Extract the [x, y] coordinate from the center of the cell holding the provided text.  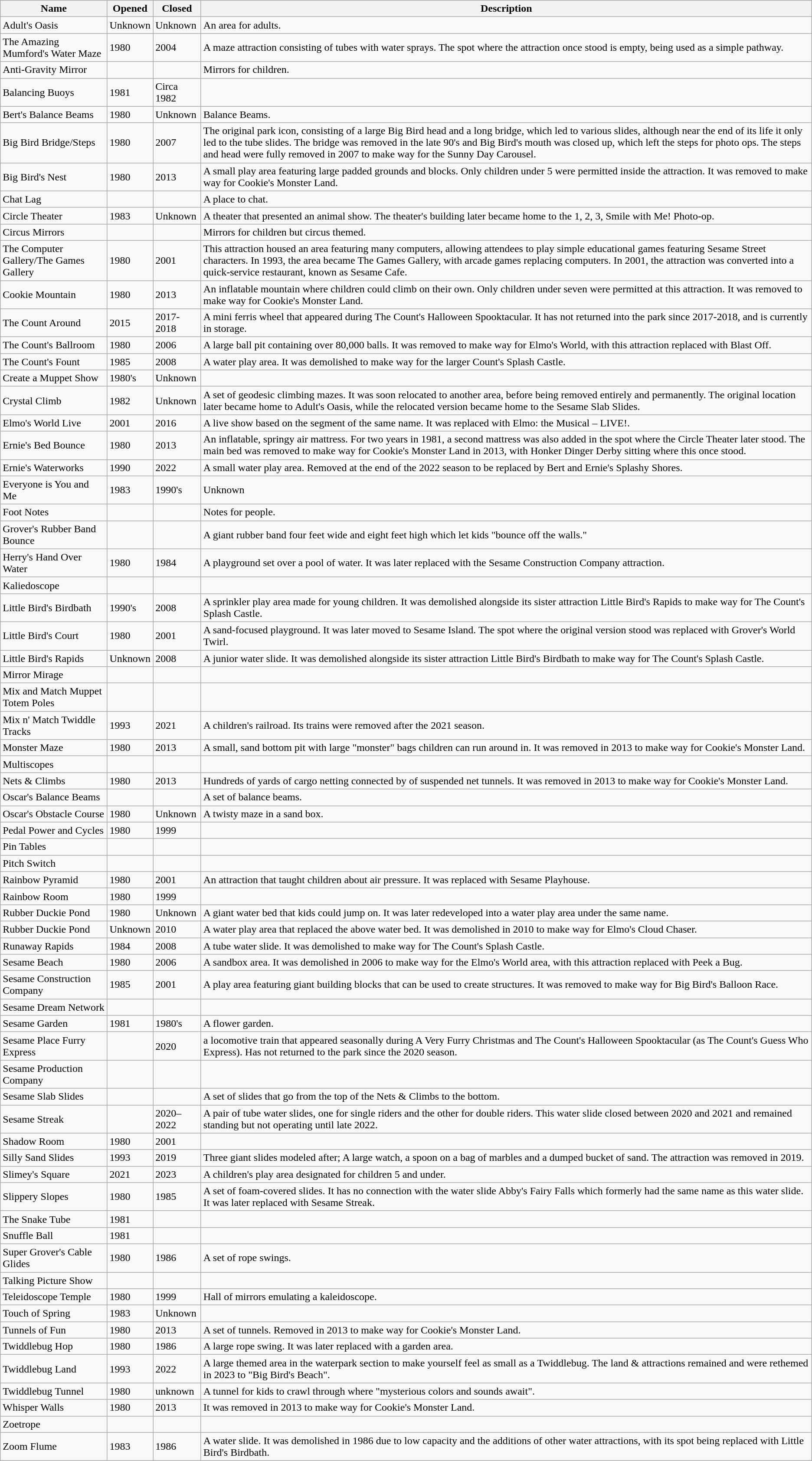
A flower garden. [506, 1024]
Twiddlebug Land [54, 1369]
A tunnel for kids to crawl through where "mysterious colors and sounds await". [506, 1391]
Tunnels of Fun [54, 1330]
A tube water slide. It was demolished to make way for The Count's Splash Castle. [506, 946]
2023 [177, 1174]
Oscar's Balance Beams [54, 797]
Sesame Construction Company [54, 985]
Hundreds of yards of cargo netting connected by of suspended net tunnels. It was removed in 2013 to make way for Cookie's Monster Land. [506, 781]
An area for adults. [506, 25]
Closed [177, 9]
Pedal Power and Cycles [54, 830]
A theater that presented an animal show. The theater's building later became home to the 1, 2, 3, Smile with Me! Photo-op. [506, 216]
A water play area. It was demolished to make way for the larger Count's Splash Castle. [506, 362]
Mirrors for children. [506, 70]
A maze attraction consisting of tubes with water sprays. The spot where the attraction once stood is empty, being used as a simple pathway. [506, 48]
Multiscopes [54, 764]
Snuffle Ball [54, 1235]
The Amazing Mumford's Water Maze [54, 48]
Hall of mirrors emulating a kaleidoscope. [506, 1297]
2016 [177, 423]
Touch of Spring [54, 1314]
The Count's Fount [54, 362]
Kaliedoscope [54, 585]
A set of slides that go from the top of the Nets & Climbs to the bottom. [506, 1097]
Mirrors for children but circus themed. [506, 232]
Cookie Mountain [54, 294]
Monster Maze [54, 748]
An attraction that taught children about air pressure. It was replaced with Sesame Playhouse. [506, 880]
2007 [177, 143]
Talking Picture Show [54, 1280]
Runaway Rapids [54, 946]
Little Bird's Rapids [54, 658]
A playground set over a pool of water. It was later replaced with the Sesame Construction Company attraction. [506, 563]
A play area featuring giant building blocks that can be used to create structures. It was removed to make way for Big Bird's Balloon Race. [506, 985]
A set of tunnels. Removed in 2013 to make way for Cookie's Monster Land. [506, 1330]
A sand-focused playground. It was later moved to Sesame Island. The spot where the original version stood was replaced with Grover's World Twirl. [506, 636]
Description [506, 9]
Balancing Buoys [54, 92]
Twiddlebug Tunnel [54, 1391]
A set of balance beams. [506, 797]
1982 [130, 401]
Mix n' Match Twiddle Tracks [54, 725]
Name [54, 9]
A live show based on the segment of the same name. It was replaced with Elmo: the Musical – LIVE!. [506, 423]
Elmo's World Live [54, 423]
Big Bird's Nest [54, 177]
Twiddlebug Hop [54, 1346]
Circle Theater [54, 216]
Create a Muppet Show [54, 378]
The Snake Tube [54, 1219]
Zoom Flume [54, 1446]
Three giant slides modeled after; A large watch, a spoon on a bag of marbles and a dumped bucket of sand. The attraction was removed in 2019. [506, 1158]
Pin Tables [54, 847]
The Computer Gallery/The Games Gallery [54, 260]
Rainbow Pyramid [54, 880]
It was removed in 2013 to make way for Cookie's Monster Land. [506, 1408]
Adult's Oasis [54, 25]
Sesame Garden [54, 1024]
A junior water slide. It was demolished alongside its sister attraction Little Bird's Birdbath to make way for The Count's Splash Castle. [506, 658]
Notes for people. [506, 512]
2020–2022 [177, 1119]
1990 [130, 468]
Oscar's Obstacle Course [54, 814]
A twisty maze in a sand box. [506, 814]
Sesame Dream Network [54, 1007]
2019 [177, 1158]
Shadow Room [54, 1141]
Sesame Beach [54, 963]
Balance Beams. [506, 115]
2010 [177, 929]
A place to chat. [506, 199]
Mirror Mirage [54, 675]
unknown [177, 1391]
2017-2018 [177, 323]
Ernie's Bed Bounce [54, 445]
Silly Sand Slides [54, 1158]
The Count Around [54, 323]
Opened [130, 9]
A set of rope swings. [506, 1258]
Sesame Production Company [54, 1074]
Sesame Streak [54, 1119]
Little Bird's Court [54, 636]
Ernie's Waterworks [54, 468]
2015 [130, 323]
Herry's Hand Over Water [54, 563]
A children's railroad. Its trains were removed after the 2021 season. [506, 725]
2004 [177, 48]
Mix and Match Muppet Totem Poles [54, 698]
Circa 1982 [177, 92]
A giant water bed that kids could jump on. It was later redeveloped into a water play area under the same name. [506, 913]
Big Bird Bridge/Steps [54, 143]
The Count's Ballroom [54, 345]
A sandbox area. It was demolished in 2006 to make way for the Elmo's World area, with this attraction replaced with Peek a Bug. [506, 963]
A children's play area designated for children 5 and under. [506, 1174]
Chat Lag [54, 199]
Nets & Climbs [54, 781]
Pitch Switch [54, 863]
A large rope swing. It was later replaced with a garden area. [506, 1346]
Teleidoscope Temple [54, 1297]
Little Bird's Birdbath [54, 607]
Zoetrope [54, 1424]
Everyone is You and Me [54, 490]
A giant rubber band four feet wide and eight feet high which let kids "bounce off the walls." [506, 534]
Super Grover's Cable Glides [54, 1258]
Anti-Gravity Mirror [54, 70]
A small, sand bottom pit with large "monster" bags children can run around in. It was removed in 2013 to make way for Cookie's Monster Land. [506, 748]
Circus Mirrors [54, 232]
Grover's Rubber Band Bounce [54, 534]
Foot Notes [54, 512]
Slimey's Square [54, 1174]
A water play area that replaced the above water bed. It was demolished in 2010 to make way for Elmo's Cloud Chaser. [506, 929]
Sesame Slab Slides [54, 1097]
Whisper Walls [54, 1408]
Sesame Place Furry Express [54, 1046]
Slippery Slopes [54, 1196]
Crystal Climb [54, 401]
2020 [177, 1046]
Bert's Balance Beams [54, 115]
Rainbow Room [54, 896]
A large ball pit containing over 80,000 balls. It was removed to make way for Elmo's World, with this attraction replaced with Blast Off. [506, 345]
A small water play area. Removed at the end of the 2022 season to be replaced by Bert and Ernie's Splashy Shores. [506, 468]
